Output the (x, y) coordinate of the center of the cell containing the given text.  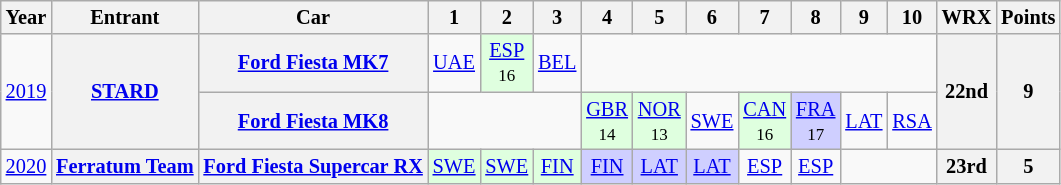
Ferratum Team (124, 166)
BEL (557, 63)
Points (1028, 17)
CAN16 (764, 121)
4 (607, 17)
3 (557, 17)
2 (506, 17)
NOR13 (660, 121)
8 (816, 17)
Entrant (124, 17)
Year (26, 17)
10 (912, 17)
GBR14 (607, 121)
7 (764, 17)
2020 (26, 166)
Car (312, 17)
22nd (967, 92)
23rd (967, 166)
WRX (967, 17)
Ford Fiesta Supercar RX (312, 166)
UAE (454, 63)
STARD (124, 92)
Ford Fiesta MK8 (312, 121)
RSA (912, 121)
ESP16 (506, 63)
FRA17 (816, 121)
Ford Fiesta MK7 (312, 63)
1 (454, 17)
2019 (26, 92)
6 (712, 17)
